Find where the given text appears and provide that cell's center as (X, Y) coordinate. 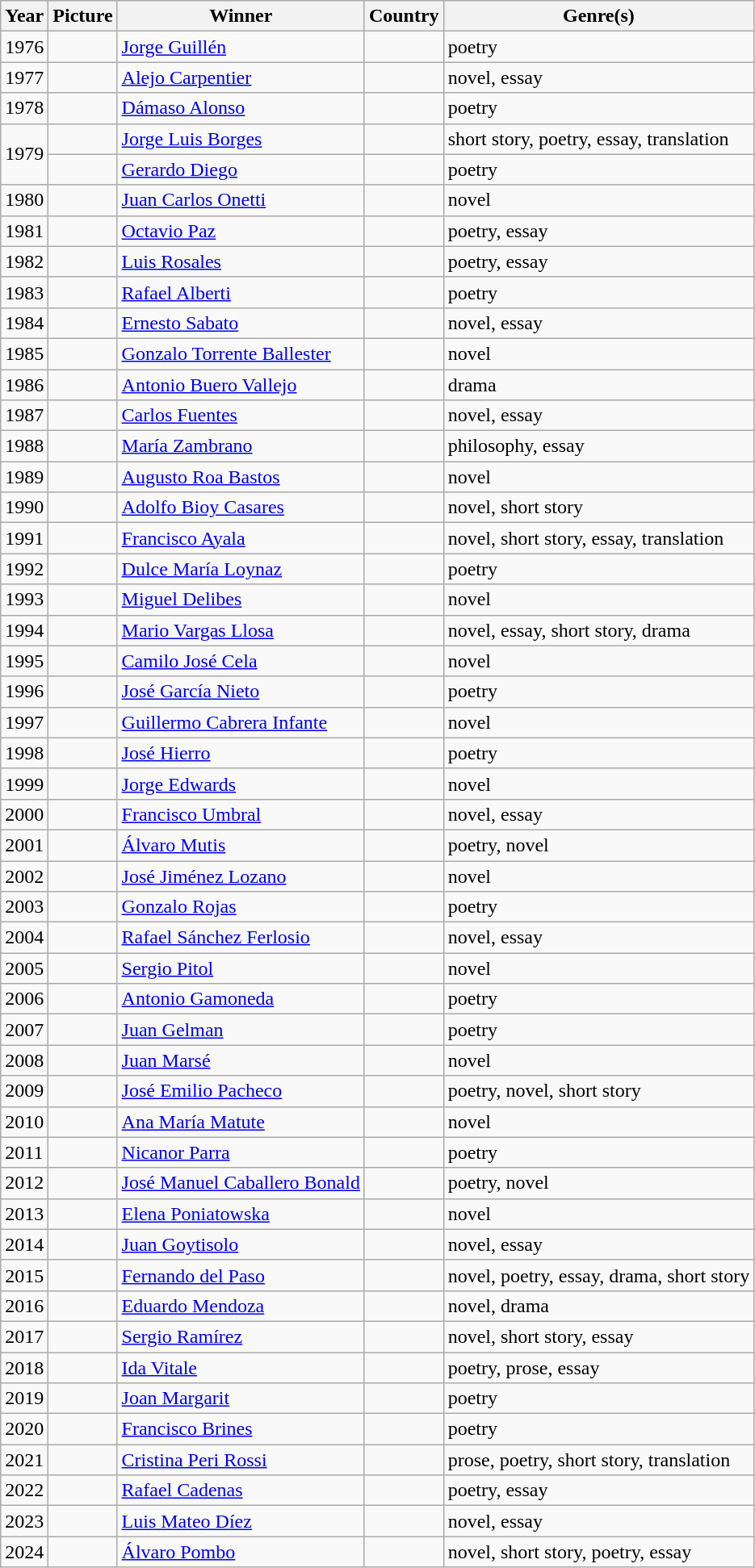
Year (24, 16)
2002 (24, 876)
Eduardo Mendoza (241, 1306)
Francisco Brines (241, 1429)
2004 (24, 938)
José Manuel Caballero Bonald (241, 1183)
1980 (24, 200)
2014 (24, 1244)
Miguel Delibes (241, 600)
Rafael Sánchez Ferlosio (241, 938)
poetry, prose, essay (599, 1368)
Ida Vitale (241, 1368)
philosophy, essay (599, 446)
2013 (24, 1214)
2018 (24, 1368)
Antonio Buero Vallejo (241, 385)
Álvaro Mutis (241, 845)
Country (404, 16)
1994 (24, 630)
Antonio Gamoneda (241, 999)
1986 (24, 385)
1995 (24, 661)
Gonzalo Torrente Ballester (241, 353)
Jorge Guillén (241, 47)
Jorge Edwards (241, 784)
Fernando del Paso (241, 1275)
Sergio Pitol (241, 968)
Winner (241, 16)
Dámaso Alonso (241, 108)
1988 (24, 446)
1979 (24, 154)
short story, poetry, essay, translation (599, 139)
1992 (24, 569)
Genre(s) (599, 16)
2016 (24, 1306)
Luis Mateo Díez (241, 1521)
2024 (24, 1552)
1976 (24, 47)
1978 (24, 108)
Francisco Ayala (241, 538)
1983 (24, 292)
novel, drama (599, 1306)
Adolfo Bioy Casares (241, 508)
1993 (24, 600)
Joan Margarit (241, 1399)
1999 (24, 784)
Augusto Roa Bastos (241, 477)
2000 (24, 814)
2020 (24, 1429)
1981 (24, 231)
novel, short story, poetry, essay (599, 1552)
2015 (24, 1275)
1982 (24, 261)
Sergio Ramírez (241, 1336)
1996 (24, 692)
2007 (24, 1030)
2010 (24, 1122)
1985 (24, 353)
1991 (24, 538)
2019 (24, 1399)
Octavio Paz (241, 231)
Rafael Alberti (241, 292)
1984 (24, 323)
Alejo Carpentier (241, 77)
Ernesto Sabato (241, 323)
Picture (82, 16)
2011 (24, 1152)
2006 (24, 999)
Cristina Peri Rossi (241, 1460)
poetry, novel, short story (599, 1091)
2003 (24, 907)
2008 (24, 1060)
Juan Gelman (241, 1030)
2012 (24, 1183)
Francisco Umbral (241, 814)
José Hierro (241, 753)
Guillermo Cabrera Infante (241, 722)
novel, short story (599, 508)
Juan Marsé (241, 1060)
Jorge Luis Borges (241, 139)
Gerardo Diego (241, 169)
Álvaro Pombo (241, 1552)
Camilo José Cela (241, 661)
2021 (24, 1460)
José Emilio Pacheco (241, 1091)
Luis Rosales (241, 261)
1977 (24, 77)
2023 (24, 1521)
novel, poetry, essay, drama, short story (599, 1275)
2022 (24, 1491)
Dulce María Loynaz (241, 569)
2009 (24, 1091)
José García Nieto (241, 692)
Ana María Matute (241, 1122)
1997 (24, 722)
2001 (24, 845)
1989 (24, 477)
1998 (24, 753)
Gonzalo Rojas (241, 907)
prose, poetry, short story, translation (599, 1460)
1987 (24, 416)
1990 (24, 508)
2017 (24, 1336)
drama (599, 385)
Elena Poniatowska (241, 1214)
Rafael Cadenas (241, 1491)
Juan Goytisolo (241, 1244)
Carlos Fuentes (241, 416)
novel, short story, essay, translation (599, 538)
Juan Carlos Onetti (241, 200)
José Jiménez Lozano (241, 876)
María Zambrano (241, 446)
Mario Vargas Llosa (241, 630)
2005 (24, 968)
novel, essay, short story, drama (599, 630)
novel, short story, essay (599, 1336)
Nicanor Parra (241, 1152)
